Provide the [X, Y] coordinate of the cell's center where the given text is located.  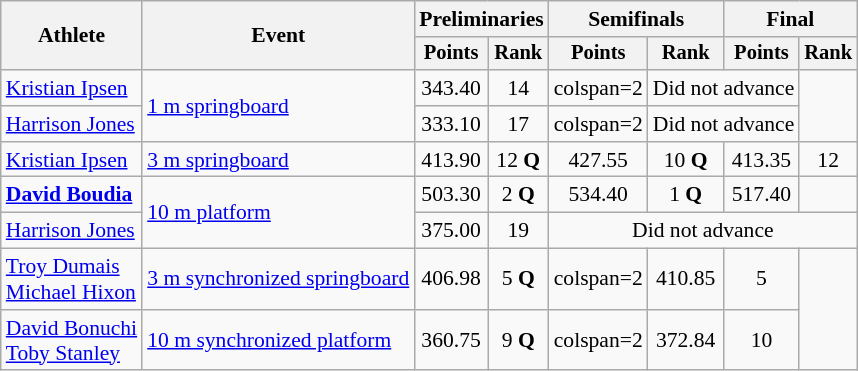
Semifinals [636, 19]
5 [762, 280]
Troy DumaisMichael Hixon [72, 280]
12 Q [518, 160]
Final [790, 19]
360.75 [451, 340]
410.85 [686, 280]
534.40 [598, 195]
12 [828, 160]
427.55 [598, 160]
10 m synchronized platform [278, 340]
1 m springboard [278, 106]
375.00 [451, 231]
343.40 [451, 88]
10 [762, 340]
9 Q [518, 340]
517.40 [762, 195]
372.84 [686, 340]
Preliminaries [481, 19]
19 [518, 231]
406.98 [451, 280]
David Boudia [72, 195]
503.30 [451, 195]
Event [278, 36]
10 Q [686, 160]
413.90 [451, 160]
1 Q [686, 195]
413.35 [762, 160]
17 [518, 124]
10 m platform [278, 212]
Athlete [72, 36]
14 [518, 88]
333.10 [451, 124]
3 m synchronized springboard [278, 280]
3 m springboard [278, 160]
2 Q [518, 195]
David BonuchiToby Stanley [72, 340]
5 Q [518, 280]
